Detect which cell encompasses the target text, then output its [X, Y] center coordinate. 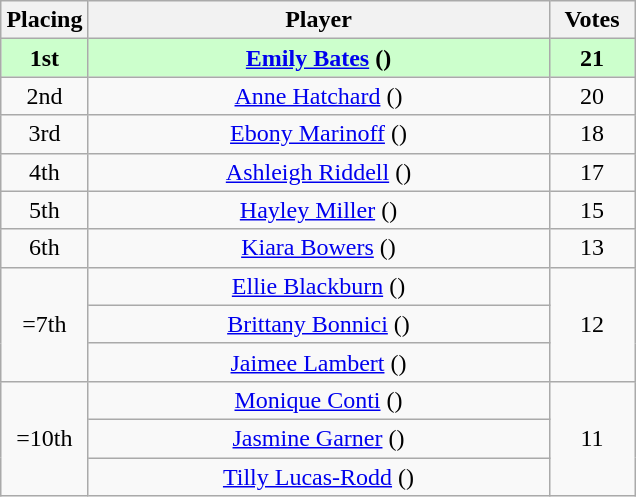
Ellie Blackburn () [318, 286]
4th [44, 172]
Monique Conti () [318, 400]
=10th [44, 438]
Brittany Bonnici () [318, 324]
20 [592, 96]
Placing [44, 20]
3rd [44, 134]
12 [592, 324]
13 [592, 248]
15 [592, 210]
Emily Bates () [318, 58]
21 [592, 58]
17 [592, 172]
Jasmine Garner () [318, 438]
5th [44, 210]
Votes [592, 20]
Tilly Lucas-Rodd () [318, 477]
Player [318, 20]
Ebony Marinoff () [318, 134]
Anne Hatchard () [318, 96]
18 [592, 134]
2nd [44, 96]
1st [44, 58]
=7th [44, 324]
Kiara Bowers () [318, 248]
6th [44, 248]
Hayley Miller () [318, 210]
Jaimee Lambert () [318, 362]
Ashleigh Riddell () [318, 172]
11 [592, 438]
